From the cell containing the given text, extract its center point as [X, Y] coordinate. 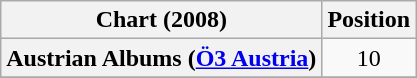
Austrian Albums (Ö3 Austria) [162, 58]
Position [369, 20]
Chart (2008) [162, 20]
10 [369, 58]
